Search for the cell housing the specified text and yield its [x, y] center coordinate. 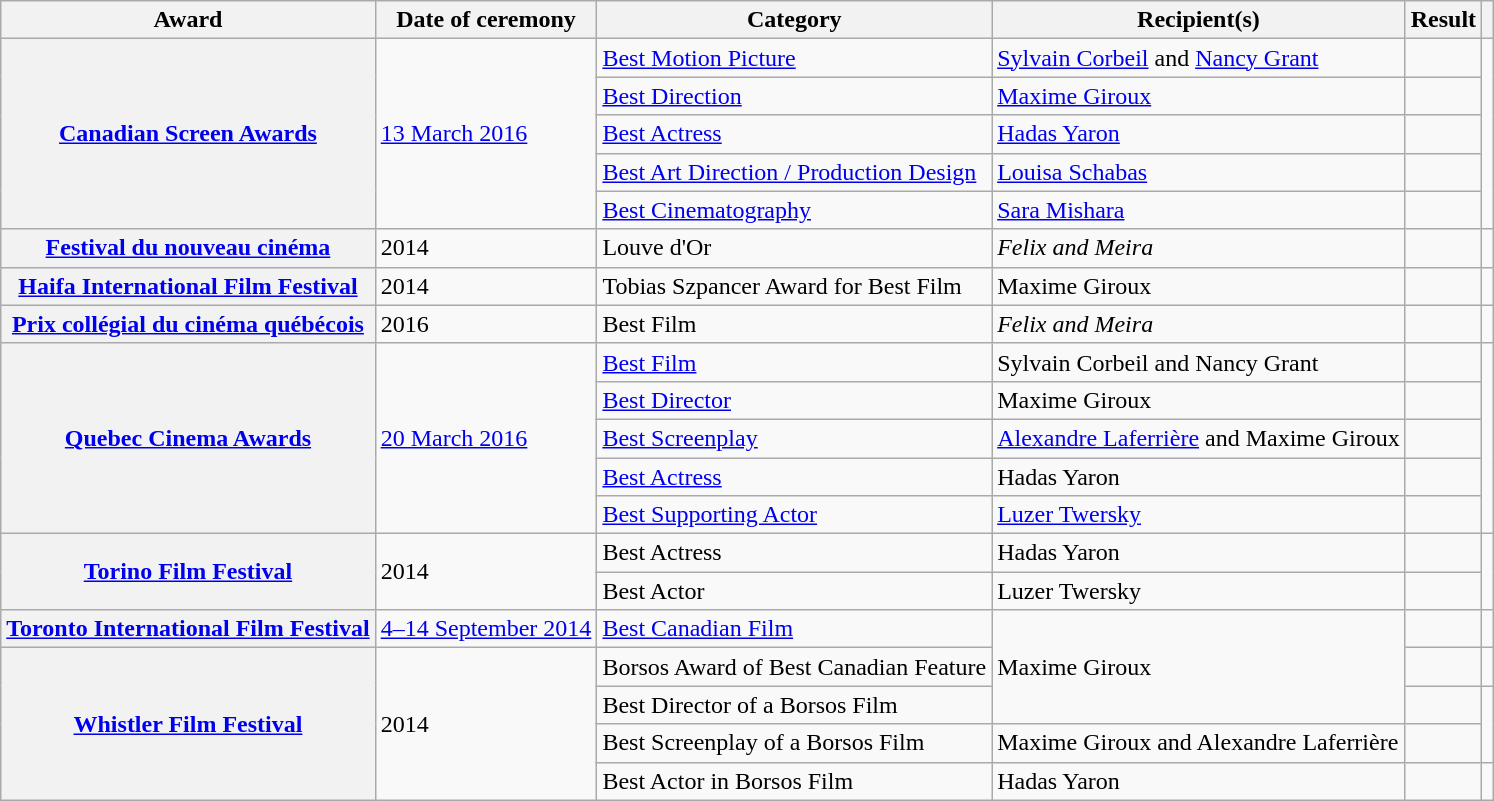
Best Director [794, 400]
Best Actor in Borsos Film [794, 781]
Category [794, 20]
Festival du nouveau cinéma [188, 248]
Quebec Cinema Awards [188, 438]
Recipient(s) [1199, 20]
20 March 2016 [486, 438]
Louve d'Or [794, 248]
Best Director of a Borsos Film [794, 705]
Tobias Szpancer Award for Best Film [794, 286]
Award [188, 20]
13 March 2016 [486, 134]
Result [1443, 20]
2016 [486, 324]
Best Screenplay of a Borsos Film [794, 743]
Maxime Giroux and Alexandre Laferrière [1199, 743]
Date of ceremony [486, 20]
Best Art Direction / Production Design [794, 172]
Best Canadian Film [794, 629]
Whistler Film Festival [188, 724]
Best Cinematography [794, 210]
Toronto International Film Festival [188, 629]
Best Motion Picture [794, 58]
Alexandre Laferrière and Maxime Giroux [1199, 438]
Prix collégial du cinéma québécois [188, 324]
Canadian Screen Awards [188, 134]
Sara Mishara [1199, 210]
Borsos Award of Best Canadian Feature [794, 667]
Haifa International Film Festival [188, 286]
Best Screenplay [794, 438]
Louisa Schabas [1199, 172]
Best Direction [794, 96]
Torino Film Festival [188, 572]
Best Actor [794, 591]
4–14 September 2014 [486, 629]
Best Supporting Actor [794, 515]
